Locate the cell with the specified text and output its [x, y] center coordinate. 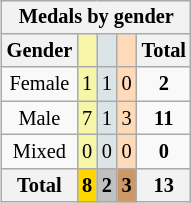
11 [164, 118]
8 [87, 185]
Male [40, 118]
13 [164, 185]
Mixed [40, 152]
Gender [40, 51]
7 [87, 118]
Medals by gender [96, 17]
Female [40, 84]
